Detect which cell encompasses the target text, then output its [X, Y] center coordinate. 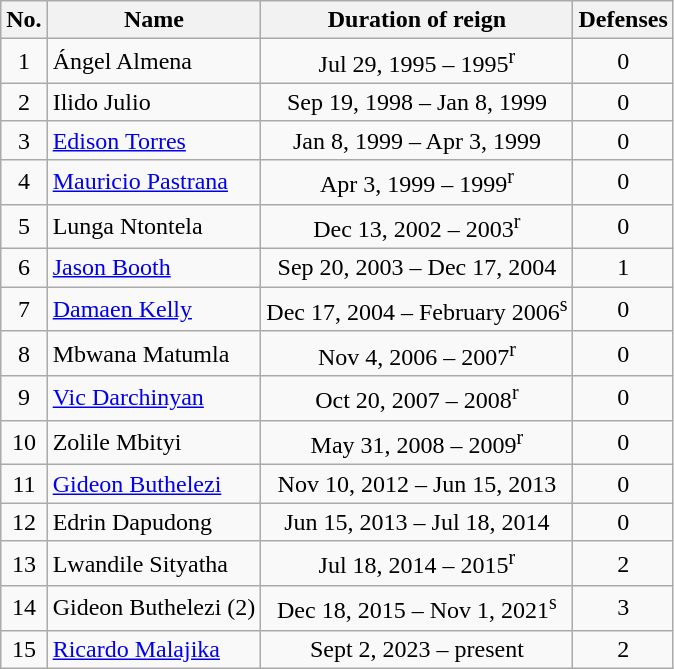
9 [24, 398]
15 [24, 649]
Jul 29, 1995 – 1995r [417, 62]
Apr 3, 1999 – 1999r [417, 182]
Oct 20, 2007 – 2008r [417, 398]
Duration of reign [417, 20]
Ángel Almena [154, 62]
8 [24, 354]
12 [24, 522]
Defenses [623, 20]
Jason Booth [154, 268]
Jul 18, 2014 – 2015r [417, 564]
Edison Torres [154, 140]
Gideon Buthelezi [154, 484]
7 [24, 310]
14 [24, 608]
Mauricio Pastrana [154, 182]
Dec 13, 2002 – 2003r [417, 226]
Nov 10, 2012 – Jun 15, 2013 [417, 484]
6 [24, 268]
Jun 15, 2013 – Jul 18, 2014 [417, 522]
Dec 17, 2004 – February 2006s [417, 310]
Mbwana Matumla [154, 354]
May 31, 2008 – 2009r [417, 442]
Lwandile Sityatha [154, 564]
Sep 19, 1998 – Jan 8, 1999 [417, 102]
13 [24, 564]
Ricardo Malajika [154, 649]
Sep 20, 2003 – Dec 17, 2004 [417, 268]
Ilido Julio [154, 102]
Dec 18, 2015 – Nov 1, 2021s [417, 608]
Nov 4, 2006 – 2007r [417, 354]
4 [24, 182]
Sept 2, 2023 – present [417, 649]
Jan 8, 1999 – Apr 3, 1999 [417, 140]
Lunga Ntontela [154, 226]
Damaen Kelly [154, 310]
Gideon Buthelezi (2) [154, 608]
11 [24, 484]
Edrin Dapudong [154, 522]
10 [24, 442]
No. [24, 20]
Zolile Mbityi [154, 442]
Vic Darchinyan [154, 398]
Name [154, 20]
5 [24, 226]
